Locate the cell with the specified text and output its [x, y] center coordinate. 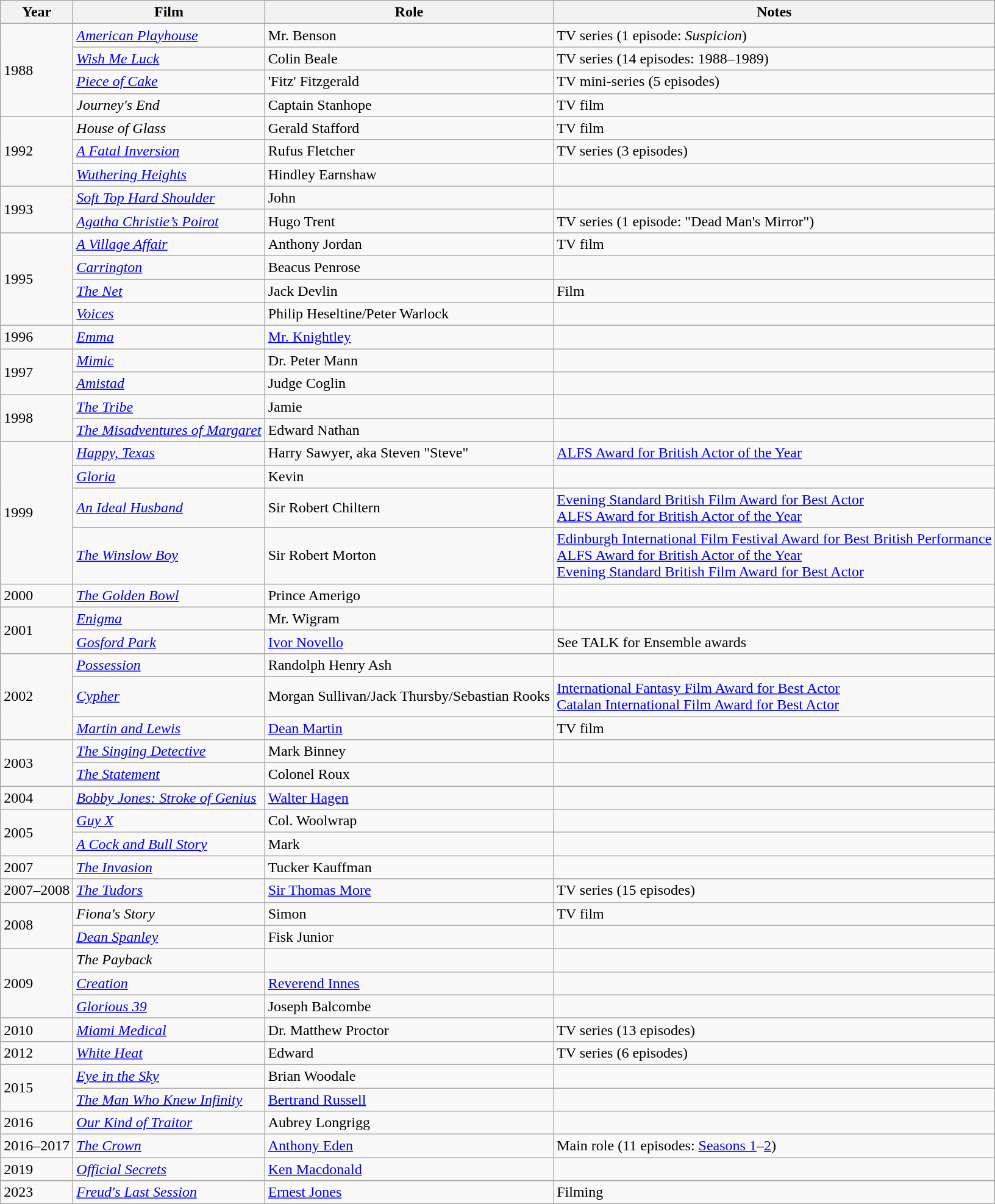
Jack Devlin [408, 291]
Wuthering Heights [169, 174]
Filming [774, 1192]
John [408, 198]
Guy X [169, 821]
Gosford Park [169, 642]
See TALK for Ensemble awards [774, 642]
The Payback [169, 960]
Sir Robert Morton [408, 556]
Creation [169, 983]
Anthony Eden [408, 1146]
Voices [169, 314]
The Misadventures of Margaret [169, 430]
Journey's End [169, 105]
1996 [37, 337]
2012 [37, 1053]
Agatha Christie’s Poirot [169, 221]
1999 [37, 512]
Fiona's Story [169, 914]
Cypher [169, 697]
Main role (11 episodes: Seasons 1–2) [774, 1146]
Carrington [169, 267]
2002 [37, 697]
2016–2017 [37, 1146]
1998 [37, 418]
Fisk Junior [408, 937]
TV series (1 episode: Suspicion) [774, 35]
2001 [37, 630]
Miami Medical [169, 1030]
2016 [37, 1123]
The Golden Bowl [169, 595]
Edward Nathan [408, 430]
Morgan Sullivan/Jack Thursby/Sebastian Rooks [408, 697]
Jamie [408, 407]
The Winslow Boy [169, 556]
TV series (13 episodes) [774, 1030]
Sir Thomas More [408, 890]
Ernest Jones [408, 1192]
'Fitz' Fitzgerald [408, 82]
Eye in the Sky [169, 1076]
Mr. Benson [408, 35]
Walter Hagen [408, 798]
Year [37, 12]
Bobby Jones: Stroke of Genius [169, 798]
TV series (14 episodes: 1988–1989) [774, 59]
Ivor Novello [408, 642]
Enigma [169, 618]
Dr. Matthew Proctor [408, 1030]
Amistad [169, 384]
2008 [37, 925]
Gloria [169, 476]
Freud's Last Session [169, 1192]
2007 [37, 867]
A Village Affair [169, 244]
The Man Who Knew Infinity [169, 1100]
Philip Heseltine/Peter Warlock [408, 314]
Gerald Stafford [408, 128]
ALFS Award for British Actor of the Year [774, 453]
2007–2008 [37, 890]
The Singing Detective [169, 751]
Colonel Roux [408, 775]
Glorious 39 [169, 1006]
Dean Martin [408, 728]
An Ideal Husband [169, 507]
Randolph Henry Ash [408, 665]
2000 [37, 595]
Bertrand Russell [408, 1100]
Anthony Jordan [408, 244]
White Heat [169, 1053]
Col. Woolwrap [408, 821]
Mr. Wigram [408, 618]
Prince Amerigo [408, 595]
American Playhouse [169, 35]
The Tribe [169, 407]
Happy, Texas [169, 453]
Rufus Fletcher [408, 151]
A Fatal Inversion [169, 151]
2004 [37, 798]
Soft Top Hard Shoulder [169, 198]
Hindley Earnshaw [408, 174]
Role [408, 12]
2010 [37, 1030]
Harry Sawyer, aka Steven "Steve" [408, 453]
The Invasion [169, 867]
Brian Woodale [408, 1076]
Sir Robert Chiltern [408, 507]
Captain Stanhope [408, 105]
Ken Macdonald [408, 1169]
Reverend Innes [408, 983]
Mr. Knightley [408, 337]
TV series (1 episode: "Dead Man's Mirror") [774, 221]
Beacus Penrose [408, 267]
TV series (3 episodes) [774, 151]
Hugo Trent [408, 221]
Kevin [408, 476]
The Statement [169, 775]
2003 [37, 763]
The Crown [169, 1146]
A Cock and Bull Story [169, 844]
1995 [37, 279]
2005 [37, 833]
Evening Standard British Film Award for Best Actor ALFS Award for British Actor of the Year [774, 507]
House of Glass [169, 128]
Piece of Cake [169, 82]
TV series (15 episodes) [774, 890]
The Net [169, 291]
TV mini-series (5 episodes) [774, 82]
2019 [37, 1169]
Edward [408, 1053]
Joseph Balcombe [408, 1006]
Emma [169, 337]
Tucker Kauffman [408, 867]
Our Kind of Traitor [169, 1123]
Mimic [169, 360]
Mark Binney [408, 751]
Aubrey Longrigg [408, 1123]
2023 [37, 1192]
Dean Spanley [169, 937]
Dr. Peter Mann [408, 360]
Notes [774, 12]
Colin Beale [408, 59]
1993 [37, 209]
International Fantasy Film Award for Best Actor Catalan International Film Award for Best Actor [774, 697]
Judge Coglin [408, 384]
Mark [408, 844]
The Tudors [169, 890]
1988 [37, 70]
1997 [37, 372]
2015 [37, 1088]
TV series (6 episodes) [774, 1053]
Official Secrets [169, 1169]
Possession [169, 665]
1992 [37, 151]
Wish Me Luck [169, 59]
2009 [37, 983]
Martin and Lewis [169, 728]
Simon [408, 914]
